Output the (x, y) coordinate of the center of the cell containing the given text.  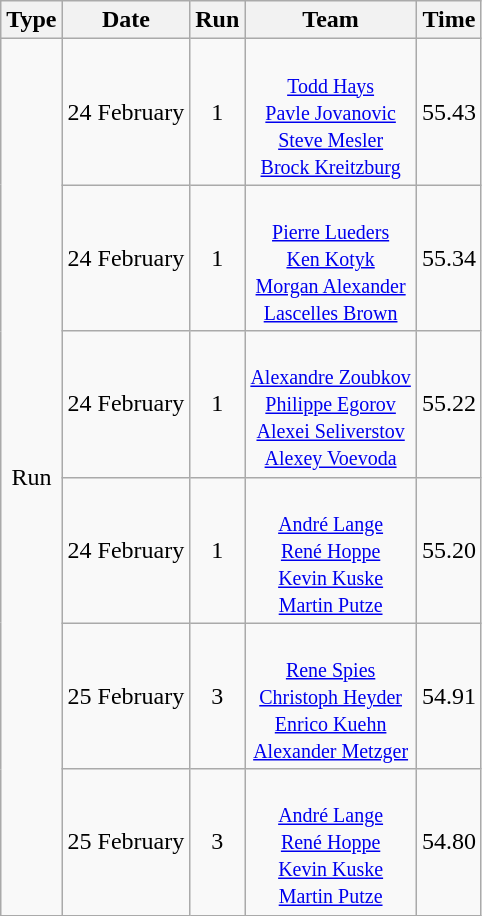
55.34 (448, 258)
Pierre Lueders Ken KotykMorgan Alexander Lascelles Brown (331, 258)
Time (448, 20)
55.22 (448, 404)
Team (331, 20)
Rene Spies Christoph Heyder Enrico Kuehn Alexander Metzger (331, 696)
Date (126, 20)
55.43 (448, 112)
Todd Hays Pavle Jovanovic Steve Mesler Brock Kreitzburg (331, 112)
54.80 (448, 842)
55.20 (448, 550)
54.91 (448, 696)
Alexandre ZoubkovPhilippe Egorov Alexei Seliverstov Alexey Voevoda (331, 404)
Type (32, 20)
